Extract the (x, y) coordinate from the center of the cell holding the provided text.  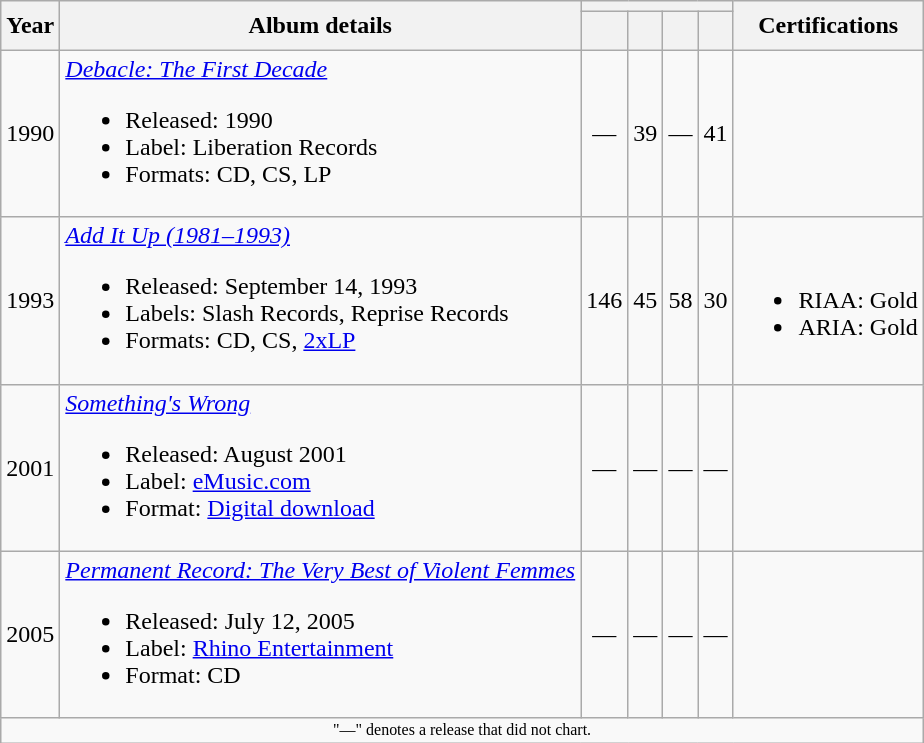
Add It Up (1981–1993)Released: September 14, 1993Labels: Slash Records, Reprise Records Formats: CD, CS, 2xLP (320, 300)
Year (30, 26)
Permanent Record: The Very Best of Violent FemmesReleased: July 12, 2005Label: Rhino Entertainment Format: CD (320, 634)
Something's WrongReleased: August 2001Label: eMusic.comFormat: Digital download (320, 468)
1990 (30, 134)
Debacle: The First DecadeReleased: 1990Label: Liberation Records Formats: CD, CS, LP (320, 134)
146 (604, 300)
RIAA: GoldARIA: Gold (828, 300)
39 (646, 134)
45 (646, 300)
"—" denotes a release that did not chart. (462, 730)
2005 (30, 634)
Certifications (828, 26)
2001 (30, 468)
1993 (30, 300)
58 (680, 300)
30 (716, 300)
41 (716, 134)
Album details (320, 26)
